Return (x, y) of the center of cell containing provided text 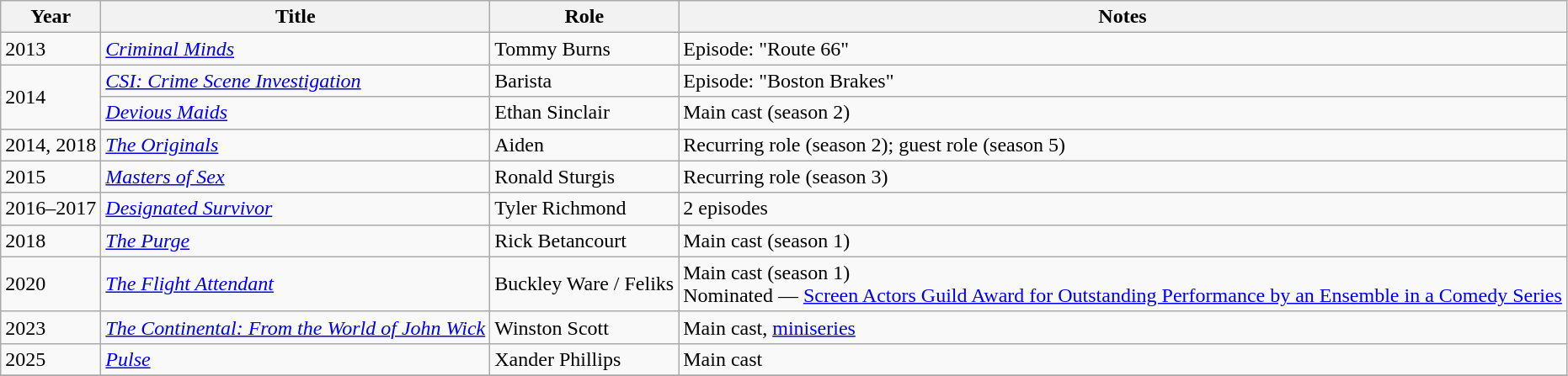
2015 (51, 177)
2014, 2018 (51, 145)
Main cast (season 1)Nominated — Screen Actors Guild Award for Outstanding Performance by an Ensemble in a Comedy Series (1123, 284)
2014 (51, 97)
Xander Phillips (584, 359)
2 episodes (1123, 209)
2013 (51, 49)
Tyler Richmond (584, 209)
Role (584, 17)
Episode: "Boston Brakes" (1123, 81)
Winston Scott (584, 327)
Year (51, 17)
The Originals (296, 145)
2016–2017 (51, 209)
Buckley Ware / Feliks (584, 284)
Recurring role (season 3) (1123, 177)
Aiden (584, 145)
The Continental: From the World of John Wick (296, 327)
Recurring role (season 2); guest role (season 5) (1123, 145)
Criminal Minds (296, 49)
Title (296, 17)
Rick Betancourt (584, 241)
Masters of Sex (296, 177)
2025 (51, 359)
Ethan Sinclair (584, 113)
Ronald Sturgis (584, 177)
Pulse (296, 359)
Barista (584, 81)
CSI: Crime Scene Investigation (296, 81)
The Flight Attendant (296, 284)
2020 (51, 284)
Notes (1123, 17)
2023 (51, 327)
Main cast, miniseries (1123, 327)
Designated Survivor (296, 209)
Tommy Burns (584, 49)
Episode: "Route 66" (1123, 49)
Main cast (season 2) (1123, 113)
2018 (51, 241)
Main cast (season 1) (1123, 241)
The Purge (296, 241)
Main cast (1123, 359)
Devious Maids (296, 113)
